Output the [X, Y] coordinate of the center of the cell containing the given text.  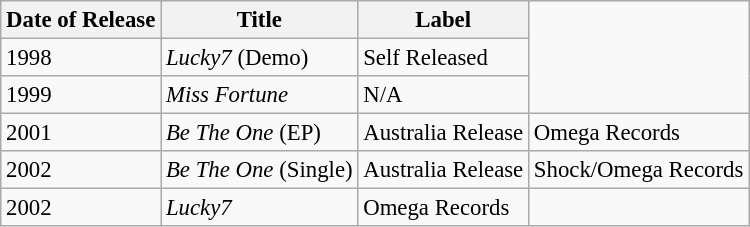
Lucky7 [260, 208]
Lucky7 (Demo) [260, 58]
Be The One (EP) [260, 133]
Shock/Omega Records [639, 170]
Title [260, 20]
1999 [81, 95]
Miss Fortune [260, 95]
2001 [81, 133]
Date of Release [81, 20]
Label [444, 20]
N/A [444, 95]
Be The One (Single) [260, 170]
Self Released [444, 58]
1998 [81, 58]
